Search for the cell housing the specified text and yield its [X, Y] center coordinate. 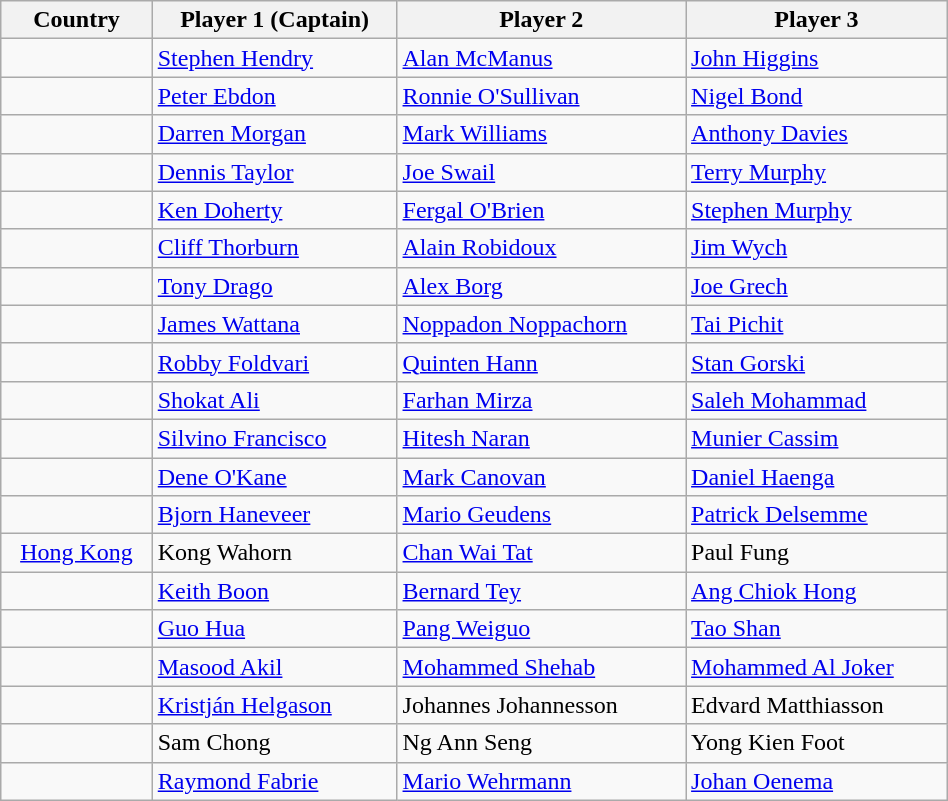
Nigel Bond [817, 96]
Mohammed Al Joker [817, 667]
James Wattana [274, 324]
Robby Foldvari [274, 362]
Jim Wych [817, 248]
Country [76, 20]
Alain Robidoux [542, 248]
Mark Canovan [542, 477]
Guo Hua [274, 629]
Peter Ebdon [274, 96]
John Higgins [817, 58]
Stephen Hendry [274, 58]
Noppadon Noppachorn [542, 324]
Player 3 [817, 20]
Mario Wehrmann [542, 781]
Tai Pichit [817, 324]
Edvard Matthiasson [817, 705]
Ronnie O'Sullivan [542, 96]
Munier Cassim [817, 438]
Keith Boon [274, 591]
Joe Grech [817, 286]
Ken Doherty [274, 210]
Bjorn Haneveer [274, 515]
Quinten Hann [542, 362]
Sam Chong [274, 743]
Anthony Davies [817, 134]
Joe Swail [542, 172]
Shokat Ali [274, 400]
Saleh Mohammad [817, 400]
Kong Wahorn [274, 553]
Kristján Helgason [274, 705]
Silvino Francisco [274, 438]
Cliff Thorburn [274, 248]
Daniel Haenga [817, 477]
Ng Ann Seng [542, 743]
Paul Fung [817, 553]
Dene O'Kane [274, 477]
Johannes Johannesson [542, 705]
Hitesh Naran [542, 438]
Alan McManus [542, 58]
Patrick Delsemme [817, 515]
Bernard Tey [542, 591]
Tao Shan [817, 629]
Pang Weiguo [542, 629]
Chan Wai Tat [542, 553]
Darren Morgan [274, 134]
Farhan Mirza [542, 400]
Mohammed Shehab [542, 667]
Raymond Fabrie [274, 781]
Mark Williams [542, 134]
Mario Geudens [542, 515]
Stan Gorski [817, 362]
Johan Oenema [817, 781]
Dennis Taylor [274, 172]
Masood Akil [274, 667]
Tony Drago [274, 286]
Terry Murphy [817, 172]
Alex Borg [542, 286]
Hong Kong [76, 553]
Fergal O'Brien [542, 210]
Yong Kien Foot [817, 743]
Stephen Murphy [817, 210]
Player 2 [542, 20]
Player 1 (Captain) [274, 20]
Ang Chiok Hong [817, 591]
